Return the (x, y) coordinate for the center point of the cell that contains the specified text.  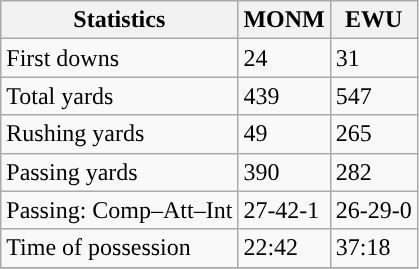
547 (374, 96)
390 (284, 172)
MONM (284, 20)
Statistics (120, 20)
24 (284, 58)
49 (284, 134)
22:42 (284, 248)
Passing yards (120, 172)
Passing: Comp–Att–Int (120, 210)
Rushing yards (120, 134)
31 (374, 58)
282 (374, 172)
First downs (120, 58)
265 (374, 134)
27-42-1 (284, 210)
439 (284, 96)
26-29-0 (374, 210)
Total yards (120, 96)
EWU (374, 20)
37:18 (374, 248)
Time of possession (120, 248)
